Extract the (x, y) coordinate from the center of the cell holding the provided text.  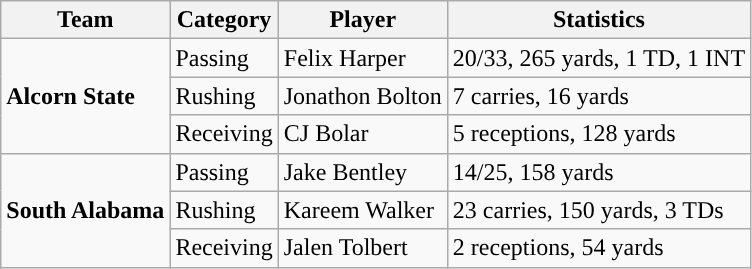
Statistics (598, 20)
Kareem Walker (362, 210)
Felix Harper (362, 58)
Jalen Tolbert (362, 248)
Category (224, 20)
2 receptions, 54 yards (598, 248)
Jonathon Bolton (362, 96)
14/25, 158 yards (598, 172)
7 carries, 16 yards (598, 96)
23 carries, 150 yards, 3 TDs (598, 210)
CJ Bolar (362, 134)
Player (362, 20)
Team (86, 20)
5 receptions, 128 yards (598, 134)
Jake Bentley (362, 172)
South Alabama (86, 210)
20/33, 265 yards, 1 TD, 1 INT (598, 58)
Alcorn State (86, 96)
